Determine the (X, Y) coordinate at the center of the cell enclosing the given text.  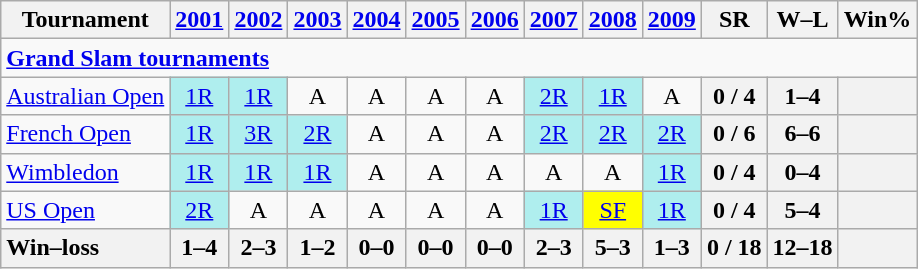
2008 (612, 20)
2009 (672, 20)
W–L (802, 20)
0–4 (802, 172)
2007 (554, 20)
12–18 (802, 248)
5–4 (802, 210)
1–3 (672, 248)
3R (258, 134)
2003 (318, 20)
Win% (878, 20)
Wimbledon (86, 172)
2005 (436, 20)
0 / 18 (734, 248)
SF (612, 210)
5–3 (612, 248)
Australian Open (86, 96)
2006 (494, 20)
Win–loss (86, 248)
2002 (258, 20)
0 / 6 (734, 134)
2001 (200, 20)
French Open (86, 134)
SR (734, 20)
US Open (86, 210)
Tournament (86, 20)
1–2 (318, 248)
6–6 (802, 134)
Grand Slam tournaments (459, 58)
2004 (376, 20)
